Provide the [x, y] coordinate of the cell's center where the given text is located.  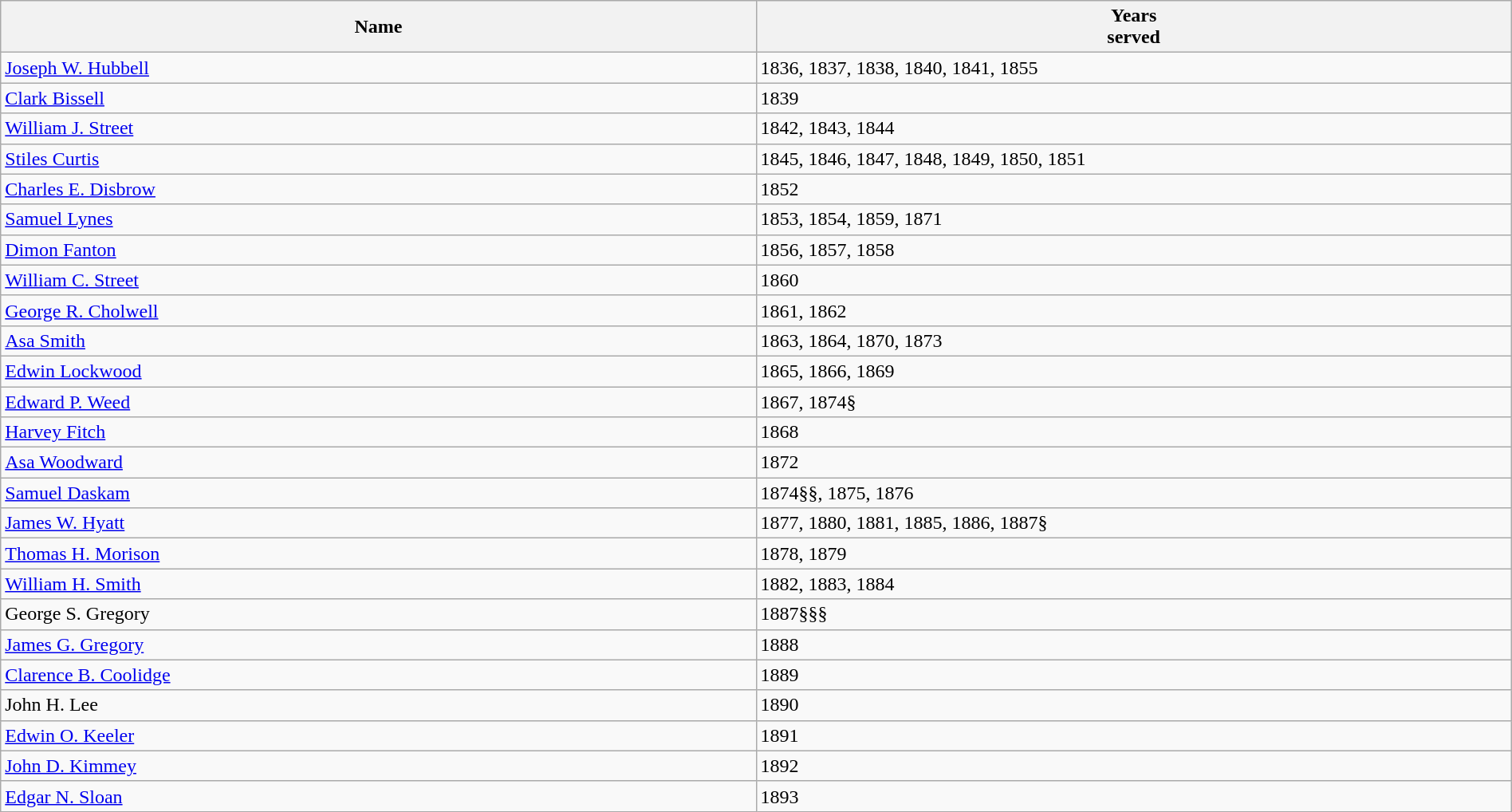
1868 [1134, 432]
Dimon Fanton [378, 250]
1867, 1874§ [1134, 401]
James G. Gregory [378, 644]
Clarence B. Coolidge [378, 675]
1839 [1134, 98]
Yearsserved [1134, 27]
James W. Hyatt [378, 523]
George S. Gregory [378, 614]
Edgar N. Sloan [378, 796]
Harvey Fitch [378, 432]
Charles E. Disbrow [378, 189]
William H. Smith [378, 584]
Asa Woodward [378, 463]
1887§§§ [1134, 614]
1856, 1857, 1858 [1134, 250]
William J. Street [378, 128]
1852 [1134, 189]
1842, 1843, 1844 [1134, 128]
Edwin O. Keeler [378, 735]
1893 [1134, 796]
1889 [1134, 675]
George R. Cholwell [378, 310]
John H. Lee [378, 705]
Samuel Lynes [378, 219]
Thomas H. Morison [378, 554]
1888 [1134, 644]
Edward P. Weed [378, 401]
Edwin Lockwood [378, 371]
William C. Street [378, 280]
Samuel Daskam [378, 493]
1853, 1854, 1859, 1871 [1134, 219]
Name [378, 27]
Joseph W. Hubbell [378, 68]
1891 [1134, 735]
1892 [1134, 766]
1863, 1864, 1870, 1873 [1134, 341]
1878, 1879 [1134, 554]
1877, 1880, 1881, 1885, 1886, 1887§ [1134, 523]
John D. Kimmey [378, 766]
1882, 1883, 1884 [1134, 584]
1890 [1134, 705]
1860 [1134, 280]
Clark Bissell [378, 98]
1865, 1866, 1869 [1134, 371]
1836, 1837, 1838, 1840, 1841, 1855 [1134, 68]
Asa Smith [378, 341]
1872 [1134, 463]
1874§§, 1875, 1876 [1134, 493]
1861, 1862 [1134, 310]
Stiles Curtis [378, 159]
1845, 1846, 1847, 1848, 1849, 1850, 1851 [1134, 159]
